Pinpoint the cell where the given text exists, returning its [x, y] midpoint coordinate. 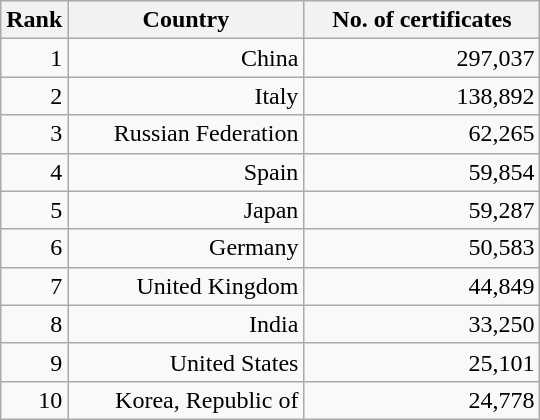
Russian Federation [186, 134]
5 [34, 210]
Country [186, 20]
10 [34, 400]
44,849 [422, 286]
7 [34, 286]
297,037 [422, 58]
No. of certificates [422, 20]
62,265 [422, 134]
59,287 [422, 210]
138,892 [422, 96]
China [186, 58]
33,250 [422, 324]
United States [186, 362]
3 [34, 134]
India [186, 324]
4 [34, 172]
24,778 [422, 400]
9 [34, 362]
6 [34, 248]
2 [34, 96]
1 [34, 58]
Italy [186, 96]
8 [34, 324]
Germany [186, 248]
Spain [186, 172]
United Kingdom [186, 286]
59,854 [422, 172]
Japan [186, 210]
50,583 [422, 248]
Korea, Republic of [186, 400]
25,101 [422, 362]
Rank [34, 20]
